Search for the cell housing the specified text and yield its [X, Y] center coordinate. 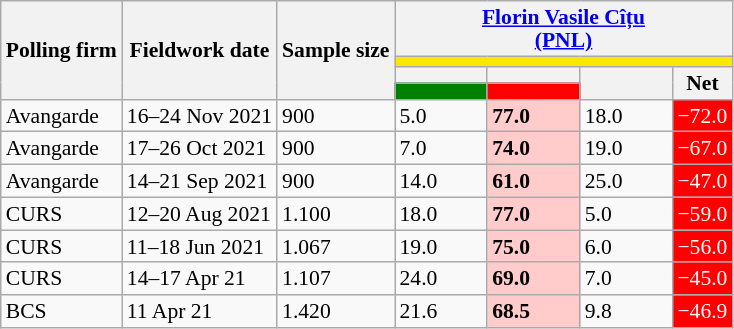
1.067 [336, 246]
BCS [62, 312]
68.5 [534, 312]
14–21 Sep 2021 [200, 180]
75.0 [534, 246]
Florin Vasile Cîțu(PNL) [563, 28]
21.6 [440, 312]
−46.9 [702, 312]
12–20 Aug 2021 [200, 214]
14–17 Apr 21 [200, 278]
11–18 Jun 2021 [200, 246]
−67.0 [702, 148]
−45.0 [702, 278]
17–26 Oct 2021 [200, 148]
1.420 [336, 312]
16–24 Nov 2021 [200, 116]
25.0 [626, 180]
Fieldwork date [200, 50]
Sample size [336, 50]
69.0 [534, 278]
−59.0 [702, 214]
−72.0 [702, 116]
24.0 [440, 278]
61.0 [534, 180]
11 Apr 21 [200, 312]
6.0 [626, 246]
9.8 [626, 312]
Net [702, 84]
Polling firm [62, 50]
14.0 [440, 180]
74.0 [534, 148]
1.100 [336, 214]
−56.0 [702, 246]
1.107 [336, 278]
−47.0 [702, 180]
